Search for the cell housing the specified text and yield its (x, y) center coordinate. 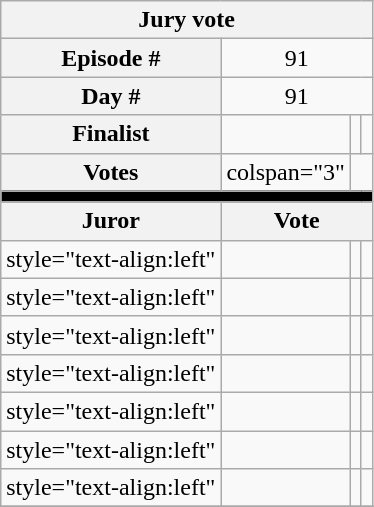
Juror (111, 221)
Finalist (111, 134)
Day # (111, 96)
Vote (297, 221)
Votes (111, 172)
Episode # (111, 58)
colspan="3" (286, 172)
Jury vote (187, 20)
